Identify which cell holds the provided text, then report its (X, Y) central coordinate. 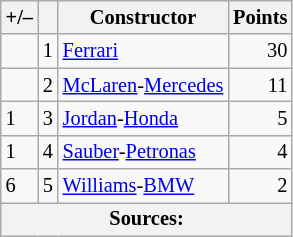
Sources: (147, 219)
11 (260, 85)
+/– (20, 17)
Jordan-Honda (143, 118)
McLaren-Mercedes (143, 85)
Ferrari (143, 51)
Points (260, 17)
30 (260, 51)
3 (48, 118)
Sauber-Petronas (143, 152)
Constructor (143, 17)
6 (20, 186)
Williams-BMW (143, 186)
